Output the (x, y) coordinate of the center of the cell containing the given text.  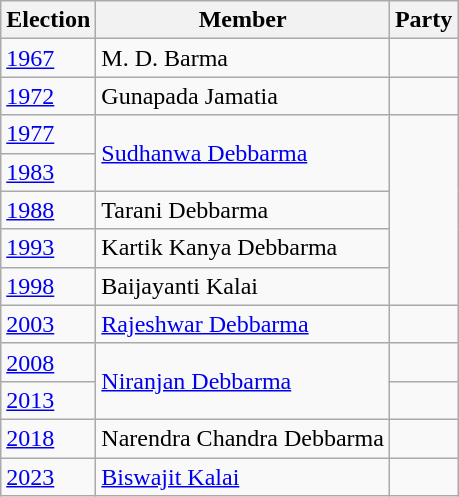
2023 (48, 477)
M. D. Barma (243, 58)
1967 (48, 58)
Gunapada Jamatia (243, 96)
Sudhanwa Debbarma (243, 153)
Narendra Chandra Debbarma (243, 438)
1972 (48, 96)
Biswajit Kalai (243, 477)
Niranjan Debbarma (243, 381)
2003 (48, 324)
1993 (48, 248)
Party (423, 20)
1983 (48, 172)
Member (243, 20)
1998 (48, 286)
2018 (48, 438)
1977 (48, 134)
2013 (48, 400)
2008 (48, 362)
1988 (48, 210)
Kartik Kanya Debbarma (243, 248)
Rajeshwar Debbarma (243, 324)
Tarani Debbarma (243, 210)
Election (48, 20)
Baijayanti Kalai (243, 286)
